Locate the cell with the specified text and output its [X, Y] center coordinate. 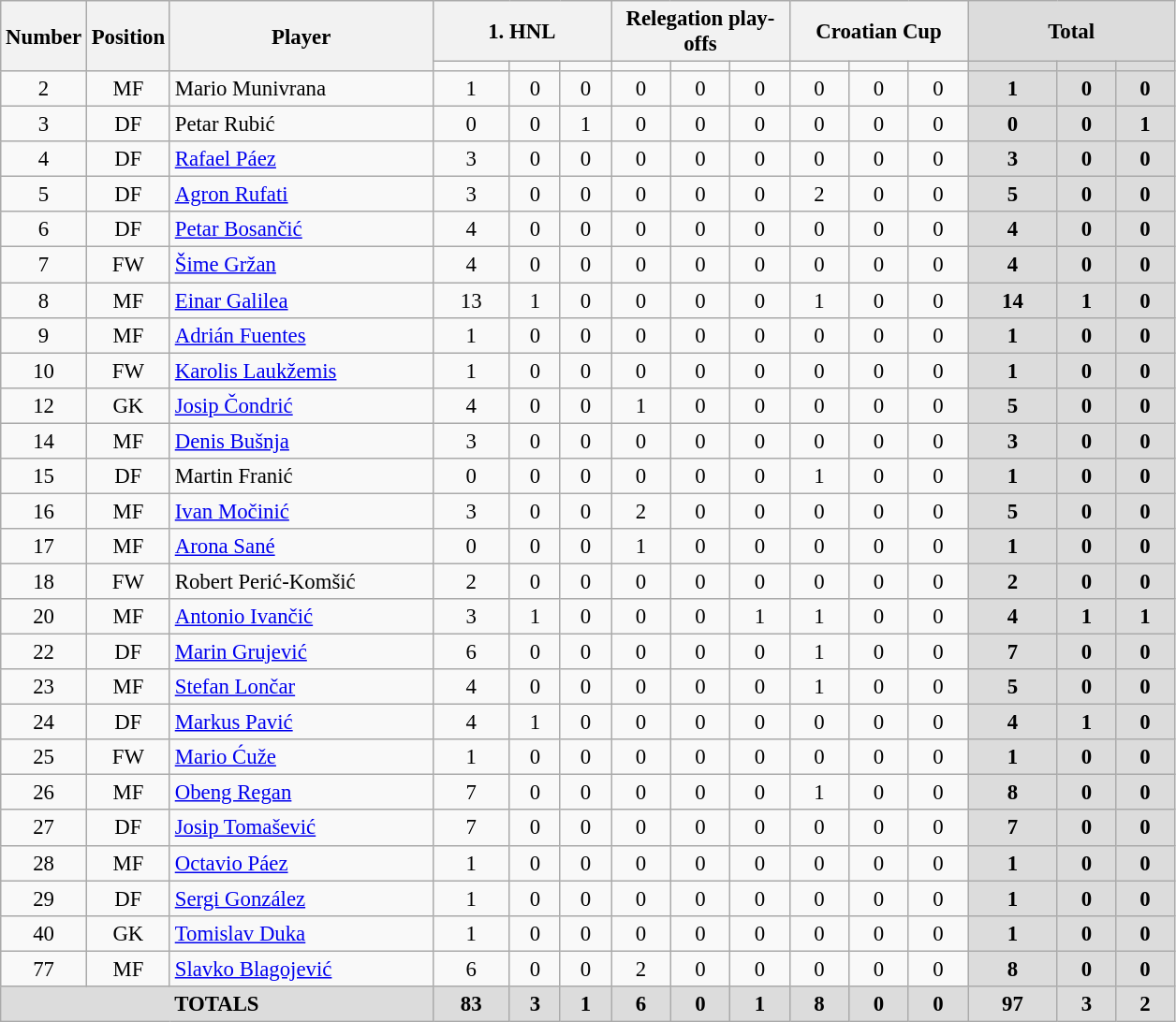
26 [44, 793]
Stefan Lončar [301, 687]
97 [1013, 1004]
17 [44, 547]
24 [44, 723]
Sergi González [301, 898]
Karolis Laukžemis [301, 371]
9 [44, 335]
Octavio Páez [301, 863]
Martin Franić [301, 476]
Petar Rubić [301, 124]
Antonio Ivančić [301, 617]
Slavko Blagojević [301, 969]
20 [44, 617]
29 [44, 898]
Total [1071, 32]
77 [44, 969]
Ivan Močinić [301, 511]
Marin Grujević [301, 652]
16 [44, 511]
Agron Rufati [301, 195]
Josip Čondrić [301, 405]
13 [471, 300]
TOTALS [217, 1004]
Croatian Cup [878, 32]
25 [44, 757]
40 [44, 933]
22 [44, 652]
Player [301, 36]
Rafael Páez [301, 159]
Arona Sané [301, 547]
18 [44, 581]
83 [471, 1004]
Šime Gržan [301, 265]
28 [44, 863]
Adrián Fuentes [301, 335]
Position [127, 36]
27 [44, 828]
Einar Galilea [301, 300]
Josip Tomašević [301, 828]
1. HNL [522, 32]
12 [44, 405]
Petar Bosančić [301, 229]
10 [44, 371]
Robert Perić-Komšić [301, 581]
Tomislav Duka [301, 933]
Markus Pavić [301, 723]
Relegation play-offs [700, 32]
23 [44, 687]
Mario Munivrana [301, 89]
15 [44, 476]
Obeng Regan [301, 793]
Number [44, 36]
Mario Ćuže [301, 757]
Denis Bušnja [301, 441]
